For the text-containing cell, return its midpoint in [X, Y] coordinate format. 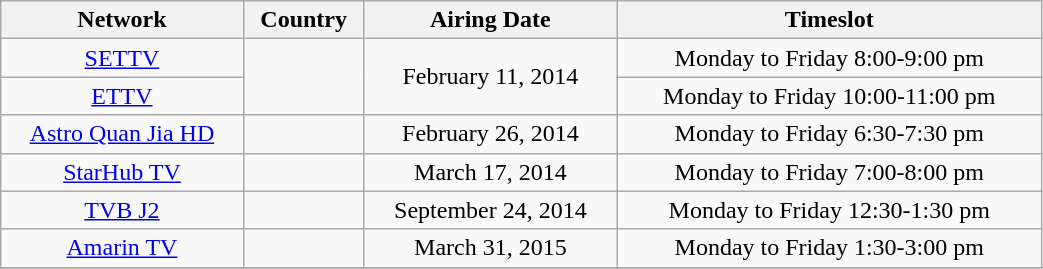
ETTV [122, 96]
Network [122, 20]
Monday to Friday 10:00-11:00 pm [830, 96]
SETTV [122, 58]
Airing Date [490, 20]
Country [304, 20]
Monday to Friday 1:30-3:00 pm [830, 248]
Monday to Friday 6:30-7:30 pm [830, 134]
StarHub TV [122, 172]
TVB J2 [122, 210]
February 11, 2014 [490, 77]
March 31, 2015 [490, 248]
Astro Quan Jia HD [122, 134]
Timeslot [830, 20]
February 26, 2014 [490, 134]
March 17, 2014 [490, 172]
Amarin TV [122, 248]
Monday to Friday 7:00-8:00 pm [830, 172]
Monday to Friday 8:00-9:00 pm [830, 58]
September 24, 2014 [490, 210]
Monday to Friday 12:30-1:30 pm [830, 210]
